From the cell containing the given text, extract its center point as (X, Y) coordinate. 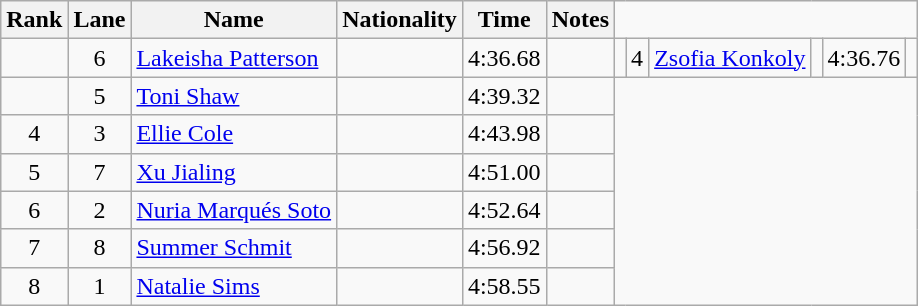
Toni Shaw (234, 96)
4:58.55 (504, 286)
Natalie Sims (234, 286)
2 (100, 210)
4:36.68 (504, 58)
Rank (34, 20)
Lane (100, 20)
Notes (580, 20)
Lakeisha Patterson (234, 58)
4:39.32 (504, 96)
Name (234, 20)
Zsofia Konkoly (730, 58)
4:43.98 (504, 134)
1 (100, 286)
4:52.64 (504, 210)
3 (100, 134)
4:36.76 (864, 58)
4:51.00 (504, 172)
Xu Jialing (234, 172)
4:56.92 (504, 248)
Ellie Cole (234, 134)
Nuria Marqués Soto (234, 210)
Time (504, 20)
Nationality (400, 20)
Summer Schmit (234, 248)
